Determine the [X, Y] coordinate at the center of the cell enclosing the given text.  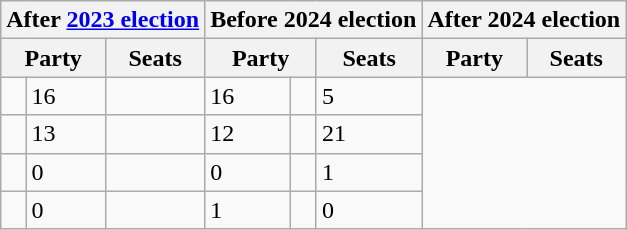
After 2024 election [524, 20]
13 [66, 134]
12 [248, 134]
After 2023 election [103, 20]
Before 2024 election [314, 20]
21 [368, 134]
5 [368, 96]
